Detect which cell encompasses the target text, then output its (x, y) center coordinate. 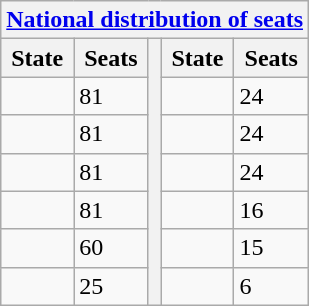
16 (272, 210)
6 (272, 286)
National distribution of seats (155, 20)
60 (112, 248)
25 (112, 286)
15 (272, 248)
